Detect which cell encompasses the target text, then output its [x, y] center coordinate. 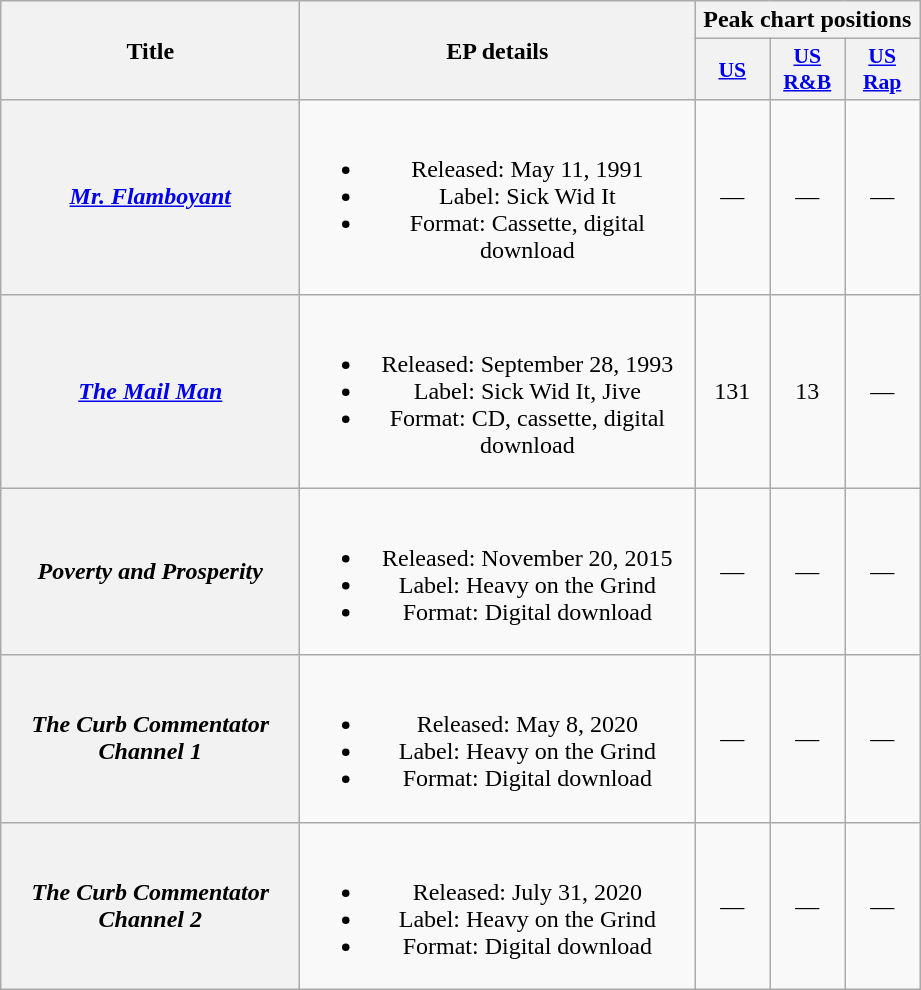
Poverty and Prosperity [150, 572]
Released: November 20, 2015Label: Heavy on the GrindFormat: Digital download [498, 572]
Title [150, 50]
Released: July 31, 2020Label: Heavy on the GrindFormat: Digital download [498, 906]
Mr. Flamboyant [150, 197]
131 [732, 391]
Released: May 8, 2020Label: Heavy on the GrindFormat: Digital download [498, 738]
Released: May 11, 1991Label: Sick Wid ItFormat: Cassette, digital download [498, 197]
EP details [498, 50]
US Rap [882, 70]
Peak chart positions [808, 20]
US R&B [808, 70]
US [732, 70]
13 [808, 391]
The Curb Commentator Channel 2 [150, 906]
The Curb Commentator Channel 1 [150, 738]
The Mail Man [150, 391]
Released: September 28, 1993Label: Sick Wid It, JiveFormat: CD, cassette, digital download [498, 391]
